For the text-containing cell, return its midpoint in (x, y) coordinate format. 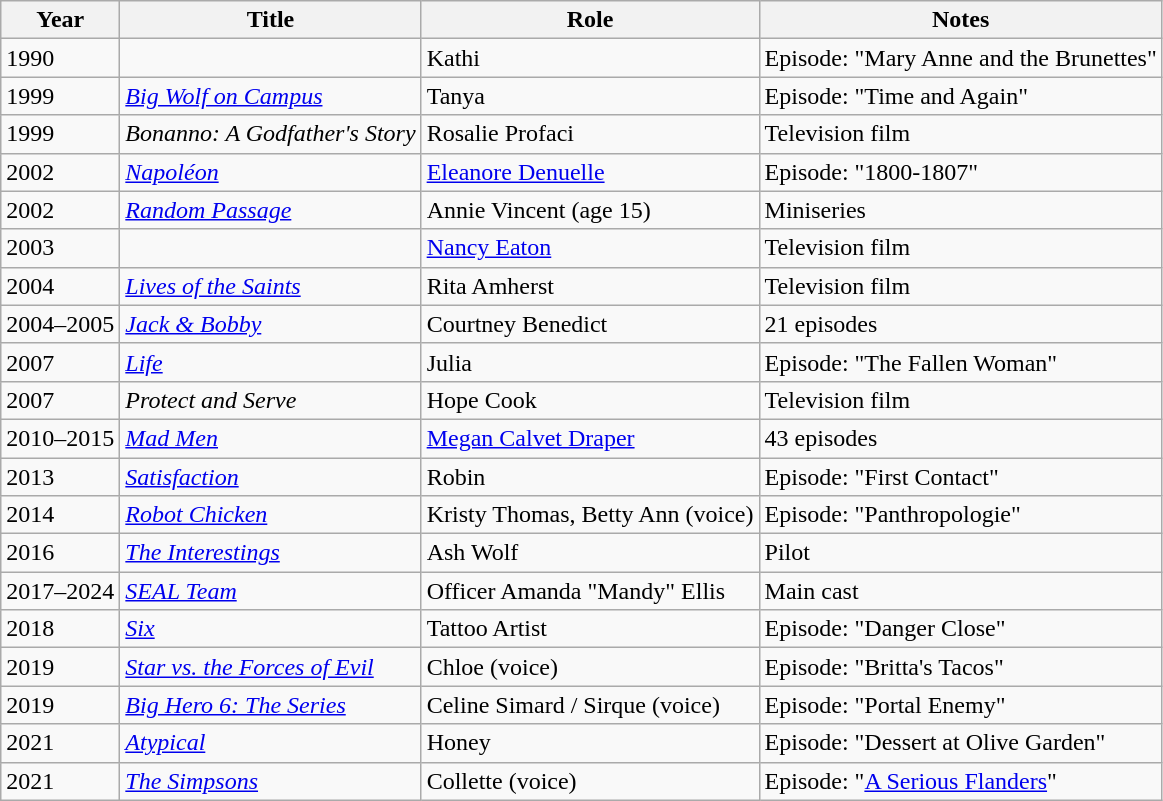
2013 (60, 477)
Nancy Eaton (590, 248)
Episode: "A Serious Flanders" (960, 781)
2016 (60, 553)
Kristy Thomas, Betty Ann (voice) (590, 515)
1990 (60, 58)
Episode: "The Fallen Woman" (960, 362)
Courtney Benedict (590, 324)
2004 (60, 286)
Title (270, 20)
Satisfaction (270, 477)
The Interestings (270, 553)
Eleanore Denuelle (590, 172)
Mad Men (270, 438)
Big Hero 6: The Series (270, 705)
Rita Amherst (590, 286)
Ash Wolf (590, 553)
Lives of the Saints (270, 286)
Notes (960, 20)
Robin (590, 477)
Tattoo Artist (590, 629)
Chloe (voice) (590, 667)
Julia (590, 362)
2003 (60, 248)
Episode: "First Contact" (960, 477)
Megan Calvet Draper (590, 438)
Honey (590, 743)
Tanya (590, 96)
Atypical (270, 743)
Episode: "1800-1807" (960, 172)
2004–2005 (60, 324)
Bonanno: A Godfather's Story (270, 134)
Kathi (590, 58)
43 episodes (960, 438)
Rosalie Profaci (590, 134)
Collette (voice) (590, 781)
Big Wolf on Campus (270, 96)
Pilot (960, 553)
Role (590, 20)
Life (270, 362)
Random Passage (270, 210)
SEAL Team (270, 591)
2017–2024 (60, 591)
Star vs. the Forces of Evil (270, 667)
Officer Amanda "Mandy" Ellis (590, 591)
2018 (60, 629)
2010–2015 (60, 438)
21 episodes (960, 324)
Episode: "Britta's Tacos" (960, 667)
Jack & Bobby (270, 324)
Celine Simard / Sirque (voice) (590, 705)
The Simpsons (270, 781)
Episode: "Panthropologie" (960, 515)
Miniseries (960, 210)
Hope Cook (590, 400)
Annie Vincent (age 15) (590, 210)
Episode: "Time and Again" (960, 96)
Main cast (960, 591)
Episode: "Portal Enemy" (960, 705)
Year (60, 20)
2014 (60, 515)
Episode: "Dessert at Olive Garden" (960, 743)
Napoléon (270, 172)
Episode: "Danger Close" (960, 629)
Protect and Serve (270, 400)
Six (270, 629)
Robot Chicken (270, 515)
Episode: "Mary Anne and the Brunettes" (960, 58)
